Determine the (X, Y) coordinate at the center of the cell enclosing the given text.  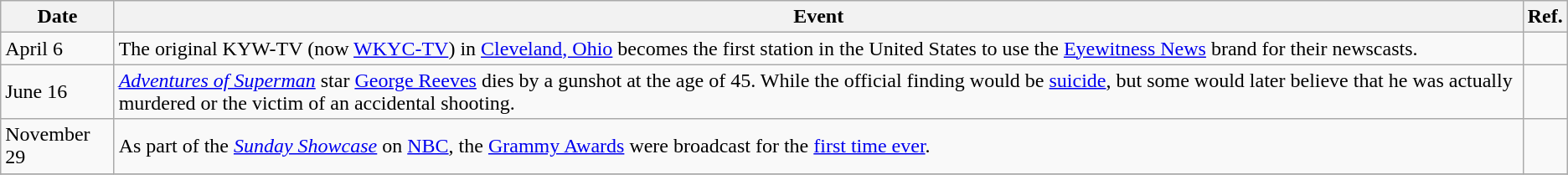
Date (57, 17)
As part of the Sunday Showcase on NBC, the Grammy Awards were broadcast for the first time ever. (818, 146)
Ref. (1545, 17)
Event (818, 17)
June 16 (57, 92)
November 29 (57, 146)
April 6 (57, 49)
